Search for the cell housing the specified text and yield its (x, y) center coordinate. 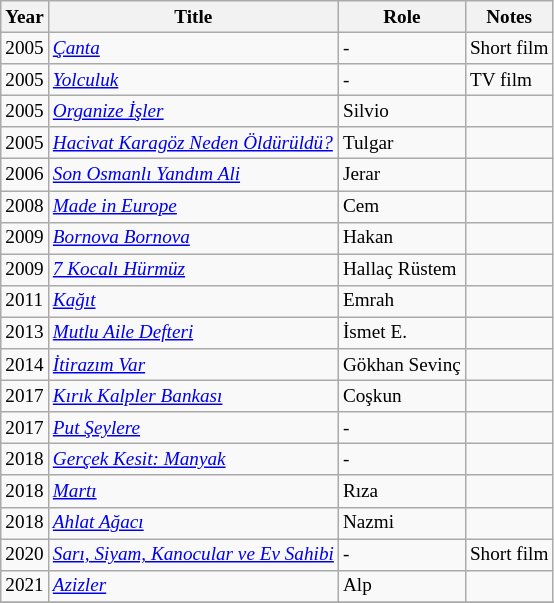
İtirazım Var (193, 365)
7 Kocalı Hürmüz (193, 270)
Yolculuk (193, 80)
2011 (25, 301)
Gerçek Kesit: Manyak (193, 460)
Kağıt (193, 301)
Cem (402, 206)
Bornova Bornova (193, 238)
2021 (25, 586)
Alp (402, 586)
2020 (25, 554)
Role (402, 17)
Hacivat Karagöz Neden Öldürüldü? (193, 143)
2006 (25, 175)
Made in Europe (193, 206)
İsmet E. (402, 333)
Emrah (402, 301)
Sarı, Siyam, Kanocular ve Ev Sahibi (193, 554)
Rıza (402, 491)
2013 (25, 333)
Çanta (193, 48)
Put Şeylere (193, 428)
Gökhan Sevinç (402, 365)
Coşkun (402, 396)
TV film (509, 80)
Martı (193, 491)
Kırık Kalpler Bankası (193, 396)
Hakan (402, 238)
Title (193, 17)
Mutlu Aile Defteri (193, 333)
Silvio (402, 111)
2014 (25, 365)
2008 (25, 206)
Azizler (193, 586)
Hallaç Rüstem (402, 270)
Year (25, 17)
Son Osmanlı Yandım Ali (193, 175)
Nazmi (402, 523)
Organize İşler (193, 111)
Notes (509, 17)
Tulgar (402, 143)
Ahlat Ağacı (193, 523)
Jerar (402, 175)
